From the cell containing the given text, extract its center point as [x, y] coordinate. 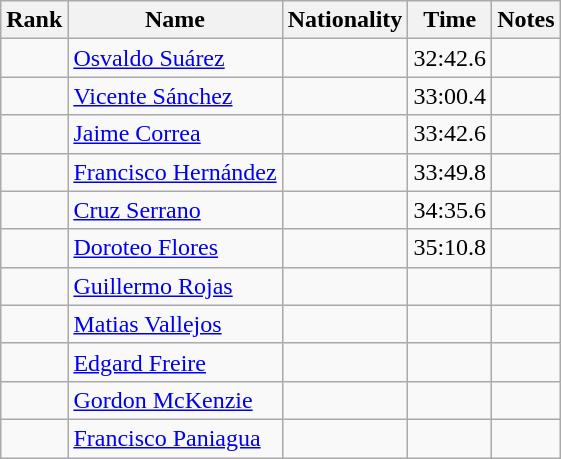
34:35.6 [450, 210]
Cruz Serrano [175, 210]
33:00.4 [450, 96]
Francisco Paniagua [175, 438]
33:49.8 [450, 172]
Guillermo Rojas [175, 286]
Notes [526, 20]
Time [450, 20]
35:10.8 [450, 248]
Rank [34, 20]
Doroteo Flores [175, 248]
Francisco Hernández [175, 172]
Gordon McKenzie [175, 400]
Nationality [345, 20]
Edgard Freire [175, 362]
Vicente Sánchez [175, 96]
33:42.6 [450, 134]
Matias Vallejos [175, 324]
32:42.6 [450, 58]
Name [175, 20]
Jaime Correa [175, 134]
Osvaldo Suárez [175, 58]
